For the text-containing cell, return its midpoint in (X, Y) coordinate format. 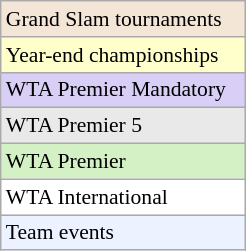
WTA International (124, 197)
WTA Premier 5 (124, 126)
WTA Premier Mandatory (124, 90)
Grand Slam tournaments (124, 19)
WTA Premier (124, 162)
Year-end championships (124, 55)
Team events (124, 233)
